Determine the (X, Y) coordinate at the center of the cell enclosing the given text.  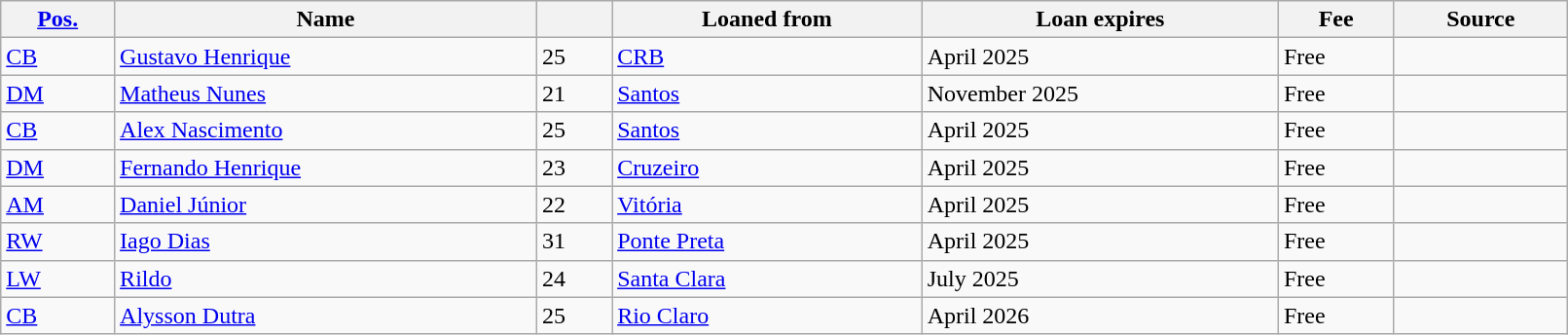
Iago Dias (326, 242)
Rildo (326, 279)
Fee (1335, 19)
Alysson Dutra (326, 316)
Loan expires (1100, 19)
Matheus Nunes (326, 93)
Vitória (767, 205)
July 2025 (1100, 279)
22 (574, 205)
Fernando Henrique (326, 167)
Alex Nascimento (326, 130)
LW (58, 279)
Cruzeiro (767, 167)
23 (574, 167)
April 2026 (1100, 316)
Santa Clara (767, 279)
24 (574, 279)
November 2025 (1100, 93)
CRB (767, 56)
Gustavo Henrique (326, 56)
Pos. (58, 19)
Rio Claro (767, 316)
Ponte Preta (767, 242)
Loaned from (767, 19)
Name (326, 19)
Source (1481, 19)
Daniel Júnior (326, 205)
21 (574, 93)
AM (58, 205)
RW (58, 242)
31 (574, 242)
